Find where the given text appears and provide that cell's center as (x, y) coordinate. 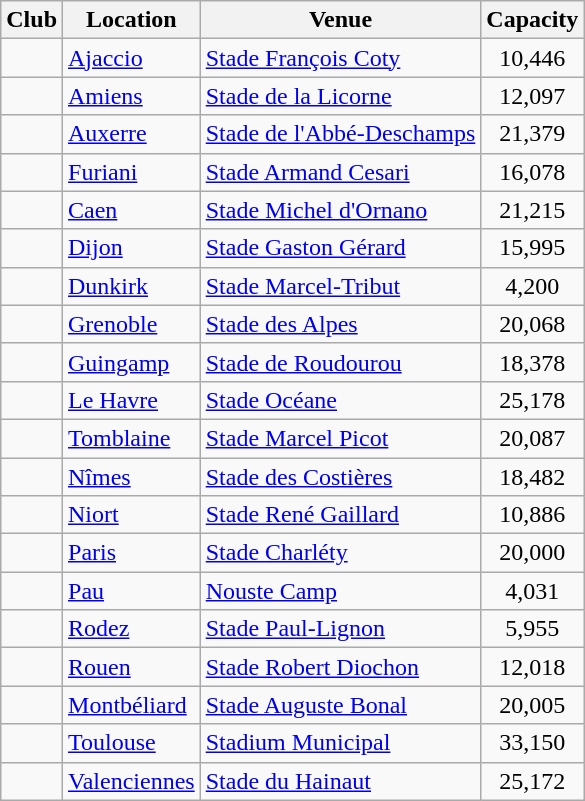
Montbéliard (132, 705)
21,379 (532, 134)
Stade Auguste Bonal (340, 705)
15,995 (532, 248)
Nouste Camp (340, 591)
Grenoble (132, 324)
Caen (132, 210)
Location (132, 20)
Stadium Municipal (340, 743)
Furiani (132, 172)
Stade des Costières (340, 477)
12,018 (532, 667)
Stade François Coty (340, 58)
Rodez (132, 629)
Capacity (532, 20)
Nîmes (132, 477)
21,215 (532, 210)
20,087 (532, 438)
18,482 (532, 477)
20,068 (532, 324)
Stade Marcel-Tribut (340, 286)
Amiens (132, 96)
Rouen (132, 667)
Stade du Hainaut (340, 781)
Toulouse (132, 743)
25,172 (532, 781)
Dunkirk (132, 286)
12,097 (532, 96)
Valenciennes (132, 781)
Pau (132, 591)
Le Havre (132, 400)
5,955 (532, 629)
25,178 (532, 400)
Stade Gaston Gérard (340, 248)
Auxerre (132, 134)
Stade des Alpes (340, 324)
16,078 (532, 172)
Stade Marcel Picot (340, 438)
Club (32, 20)
Stade Armand Cesari (340, 172)
Tomblaine (132, 438)
33,150 (532, 743)
18,378 (532, 362)
Stade de l'Abbé-Deschamps (340, 134)
Stade de la Licorne (340, 96)
Stade de Roudourou (340, 362)
Dijon (132, 248)
Stade Paul-Lignon (340, 629)
Stade Michel d'Ornano (340, 210)
Stade René Gaillard (340, 515)
4,031 (532, 591)
Niort (132, 515)
Stade Robert Diochon (340, 667)
Guingamp (132, 362)
Venue (340, 20)
10,446 (532, 58)
10,886 (532, 515)
Stade Charléty (340, 553)
20,005 (532, 705)
4,200 (532, 286)
Ajaccio (132, 58)
20,000 (532, 553)
Paris (132, 553)
Stade Océane (340, 400)
